Scan for the cell matching the given text and deliver its (X, Y) coordinate at center. 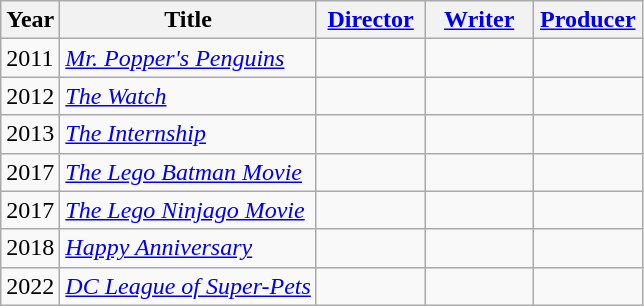
Happy Anniversary (188, 248)
Mr. Popper's Penguins (188, 58)
The Internship (188, 134)
2011 (30, 58)
2018 (30, 248)
2012 (30, 96)
DC League of Super-Pets (188, 286)
The Watch (188, 96)
2022 (30, 286)
Director (370, 20)
The Lego Batman Movie (188, 172)
Year (30, 20)
2013 (30, 134)
The Lego Ninjago Movie (188, 210)
Producer (588, 20)
Title (188, 20)
Writer (480, 20)
